Find where the given text appears and provide that cell's center as [x, y] coordinate. 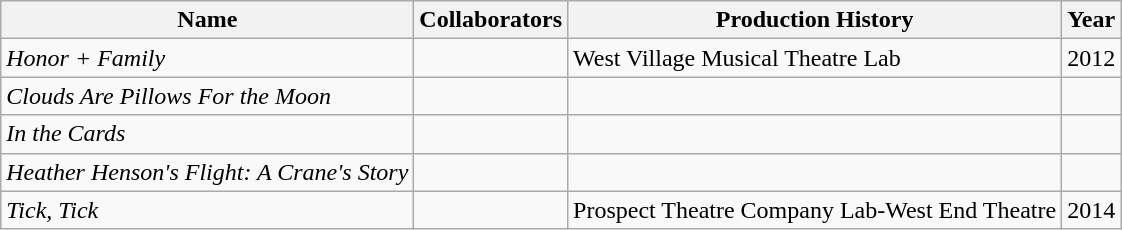
Prospect Theatre Company Lab-West End Theatre [815, 210]
West Village Musical Theatre Lab [815, 58]
In the Cards [208, 134]
Tick, Tick [208, 210]
Honor + Family [208, 58]
Collaborators [491, 20]
Year [1092, 20]
2014 [1092, 210]
2012 [1092, 58]
Heather Henson's Flight: A Crane's Story [208, 172]
Clouds Are Pillows For the Moon [208, 96]
Name [208, 20]
Production History [815, 20]
